Identify which cell holds the provided text, then report its (x, y) central coordinate. 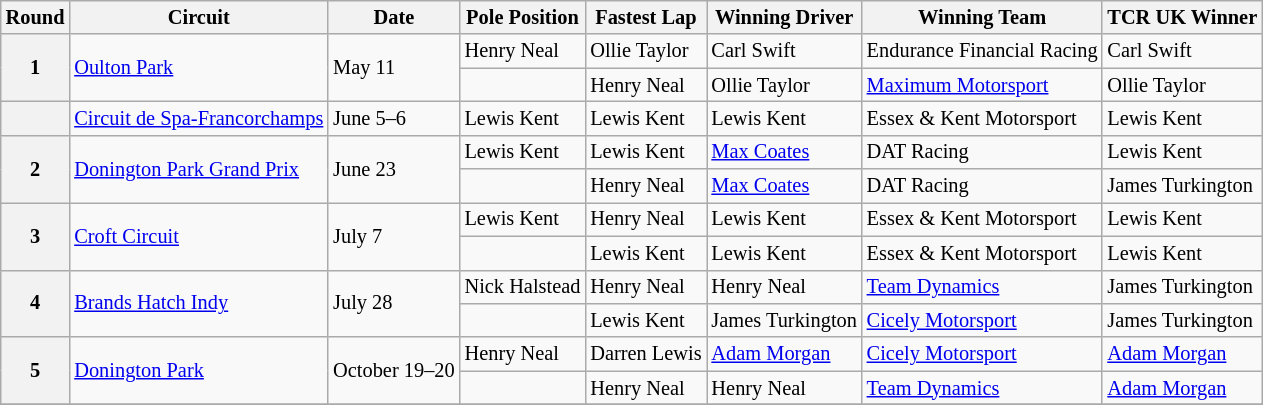
Maximum Motorsport (982, 85)
Round (36, 17)
Circuit de Spa-Francorchamps (198, 118)
Donington Park Grand Prix (198, 168)
TCR UK Winner (1182, 17)
July 28 (394, 304)
October 19–20 (394, 370)
Croft Circuit (198, 236)
June 5–6 (394, 118)
May 11 (394, 68)
Darren Lewis (646, 354)
Winning Driver (784, 17)
Fastest Lap (646, 17)
Date (394, 17)
4 (36, 304)
Nick Halstead (523, 287)
July 7 (394, 236)
Donington Park (198, 370)
1 (36, 68)
Endurance Financial Racing (982, 51)
Circuit (198, 17)
2 (36, 168)
5 (36, 370)
3 (36, 236)
June 23 (394, 168)
Brands Hatch Indy (198, 304)
Oulton Park (198, 68)
Pole Position (523, 17)
Winning Team (982, 17)
